From the cell containing the given text, extract its center point as (x, y) coordinate. 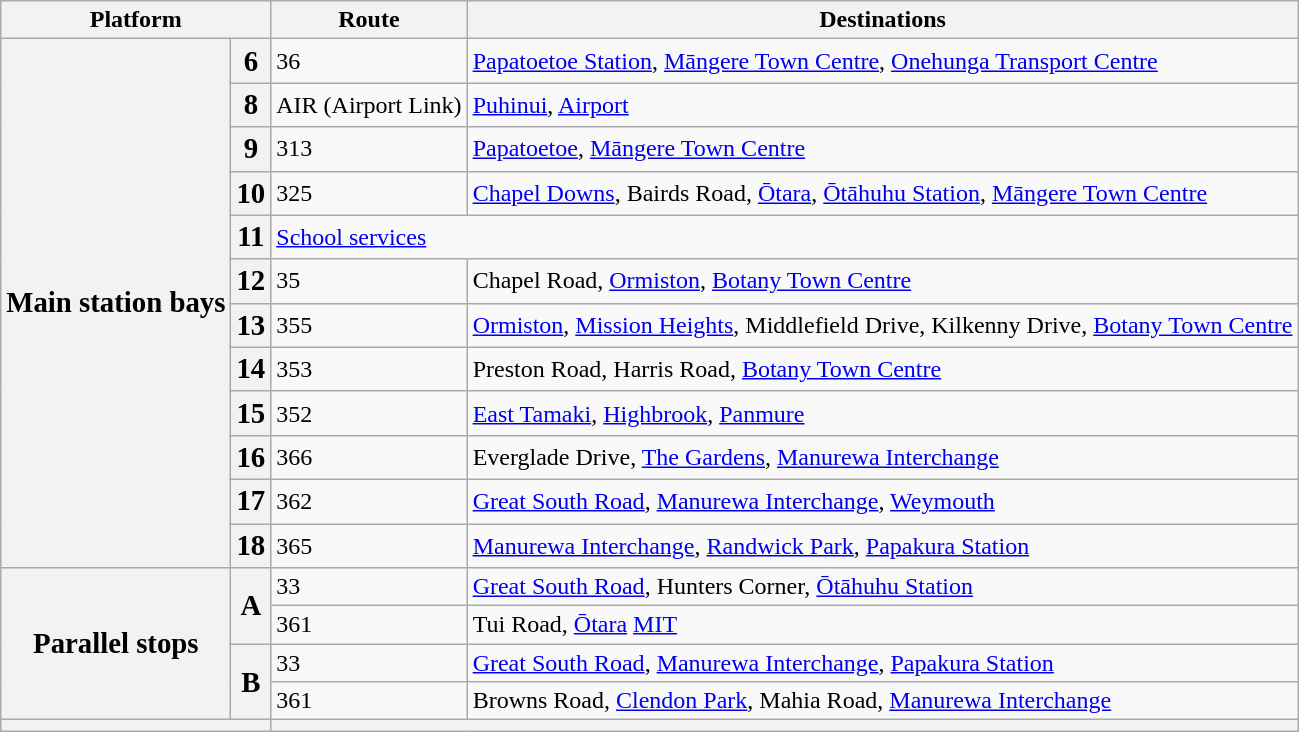
Ormiston, Mission Heights, Middlefield Drive, Kilkenny Drive, Botany Town Centre (882, 325)
AIR (Airport Link) (369, 105)
15 (251, 413)
Browns Road, Clendon Park, Mahia Road, Manurewa Interchange (882, 701)
Everglade Drive, The Gardens, Manurewa Interchange (882, 457)
Papatoetoe Station, Māngere Town Centre, Onehunga Transport Centre (882, 61)
11 (251, 237)
17 (251, 501)
325 (369, 193)
313 (369, 149)
East Tamaki, Highbrook, Panmure (882, 413)
355 (369, 325)
36 (369, 61)
Parallel stops (116, 644)
Puhinui, Airport (882, 105)
9 (251, 149)
Great South Road, Manurewa Interchange, Weymouth (882, 501)
16 (251, 457)
362 (369, 501)
Chapel Road, Ormiston, Botany Town Centre (882, 281)
365 (369, 546)
6 (251, 61)
Main station bays (116, 304)
Manurewa Interchange, Randwick Park, Papakura Station (882, 546)
Chapel Downs, Bairds Road, Ōtara, Ōtāhuhu Station, Māngere Town Centre (882, 193)
Route (369, 20)
Platform (136, 20)
Destinations (882, 20)
366 (369, 457)
18 (251, 546)
8 (251, 105)
School services (784, 237)
A (251, 606)
353 (369, 369)
Papatoetoe, Māngere Town Centre (882, 149)
Great South Road, Manurewa Interchange, Papakura Station (882, 663)
Great South Road, Hunters Corner, Ōtāhuhu Station (882, 587)
12 (251, 281)
Tui Road, Ōtara MIT (882, 625)
352 (369, 413)
B (251, 682)
10 (251, 193)
Preston Road, Harris Road, Botany Town Centre (882, 369)
35 (369, 281)
14 (251, 369)
13 (251, 325)
